For the text-containing cell, return its midpoint in [X, Y] coordinate format. 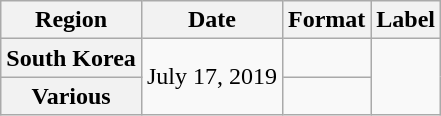
Format [326, 20]
South Korea [72, 58]
Label [406, 20]
July 17, 2019 [212, 77]
Region [72, 20]
Various [72, 96]
Date [212, 20]
